Return [X, Y] of the center of cell containing provided text 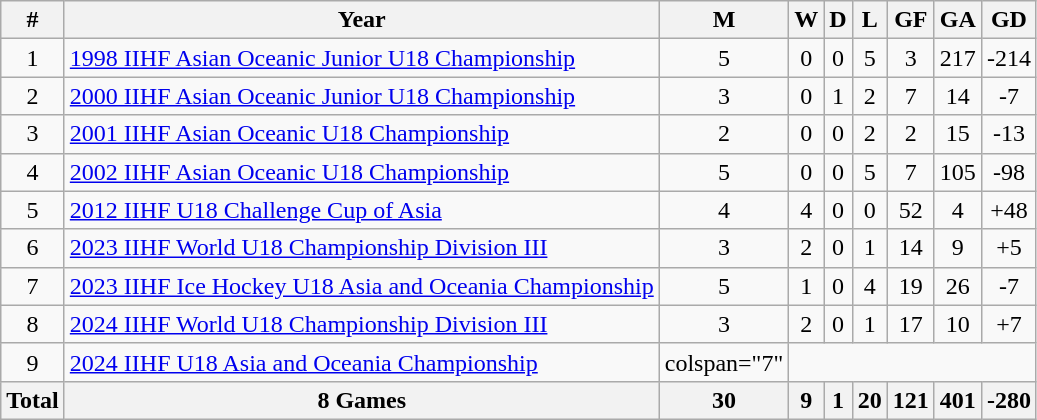
19 [910, 286]
217 [958, 58]
-98 [1008, 172]
M [724, 20]
2023 IIHF Ice Hockey U18 Asia and Oceania Championship [362, 286]
26 [958, 286]
1998 IIHF Asian Oceanic Junior U18 Championship [362, 58]
GA [958, 20]
W [806, 20]
2012 IIHF U18 Challenge Cup of Asia [362, 210]
Total [33, 400]
-214 [1008, 58]
-13 [1008, 134]
52 [910, 210]
2024 IIHF World U18 Championship Division III [362, 324]
2023 IIHF World U18 Championship Division III [362, 248]
colspan="7" [724, 362]
2001 IIHF Asian Oceanic U18 Championship [362, 134]
D [838, 20]
GD [1008, 20]
+7 [1008, 324]
8 Games [362, 400]
121 [910, 400]
L [870, 20]
15 [958, 134]
2024 IIHF U18 Asia and Oceania Championship [362, 362]
10 [958, 324]
17 [910, 324]
8 [33, 324]
401 [958, 400]
+48 [1008, 210]
+5 [1008, 248]
6 [33, 248]
105 [958, 172]
GF [910, 20]
2002 IIHF Asian Oceanic U18 Championship [362, 172]
2000 IIHF Asian Oceanic Junior U18 Championship [362, 96]
-280 [1008, 400]
Year [362, 20]
30 [724, 400]
# [33, 20]
20 [870, 400]
